Pinpoint the cell where the given text exists, returning its (x, y) midpoint coordinate. 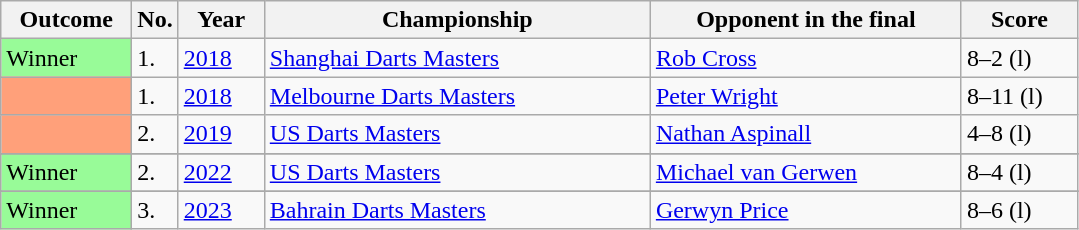
8–6 (l) (1019, 210)
Outcome (66, 20)
No. (155, 20)
Bahrain Darts Masters (457, 210)
Rob Cross (806, 58)
8–11 (l) (1019, 96)
Gerwyn Price (806, 210)
Year (221, 20)
Melbourne Darts Masters (457, 96)
2022 (221, 172)
3. (155, 210)
Opponent in the final (806, 20)
4–8 (l) (1019, 134)
Shanghai Darts Masters (457, 58)
Michael van Gerwen (806, 172)
2023 (221, 210)
Peter Wright (806, 96)
8–2 (l) (1019, 58)
Score (1019, 20)
2019 (221, 134)
8–4 (l) (1019, 172)
Nathan Aspinall (806, 134)
Championship (457, 20)
